Extract the [x, y] coordinate from the center of the cell holding the provided text.  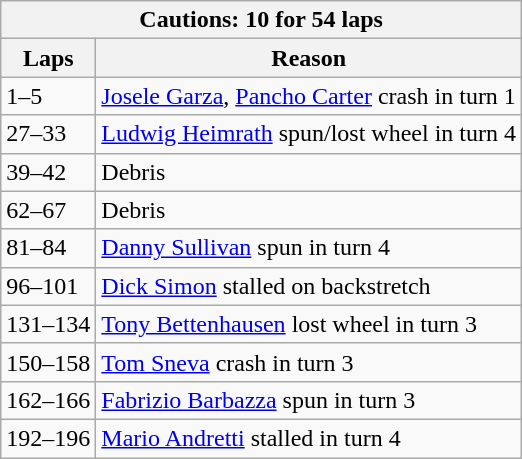
Mario Andretti stalled in turn 4 [309, 438]
Tom Sneva crash in turn 3 [309, 362]
Tony Bettenhausen lost wheel in turn 3 [309, 324]
Cautions: 10 for 54 laps [262, 20]
39–42 [48, 172]
Fabrizio Barbazza spun in turn 3 [309, 400]
Laps [48, 58]
150–158 [48, 362]
Dick Simon stalled on backstretch [309, 286]
162–166 [48, 400]
62–67 [48, 210]
Ludwig Heimrath spun/lost wheel in turn 4 [309, 134]
96–101 [48, 286]
Danny Sullivan spun in turn 4 [309, 248]
1–5 [48, 96]
27–33 [48, 134]
Reason [309, 58]
81–84 [48, 248]
Josele Garza, Pancho Carter crash in turn 1 [309, 96]
131–134 [48, 324]
192–196 [48, 438]
